Find where the given text appears and provide that cell's center as [X, Y] coordinate. 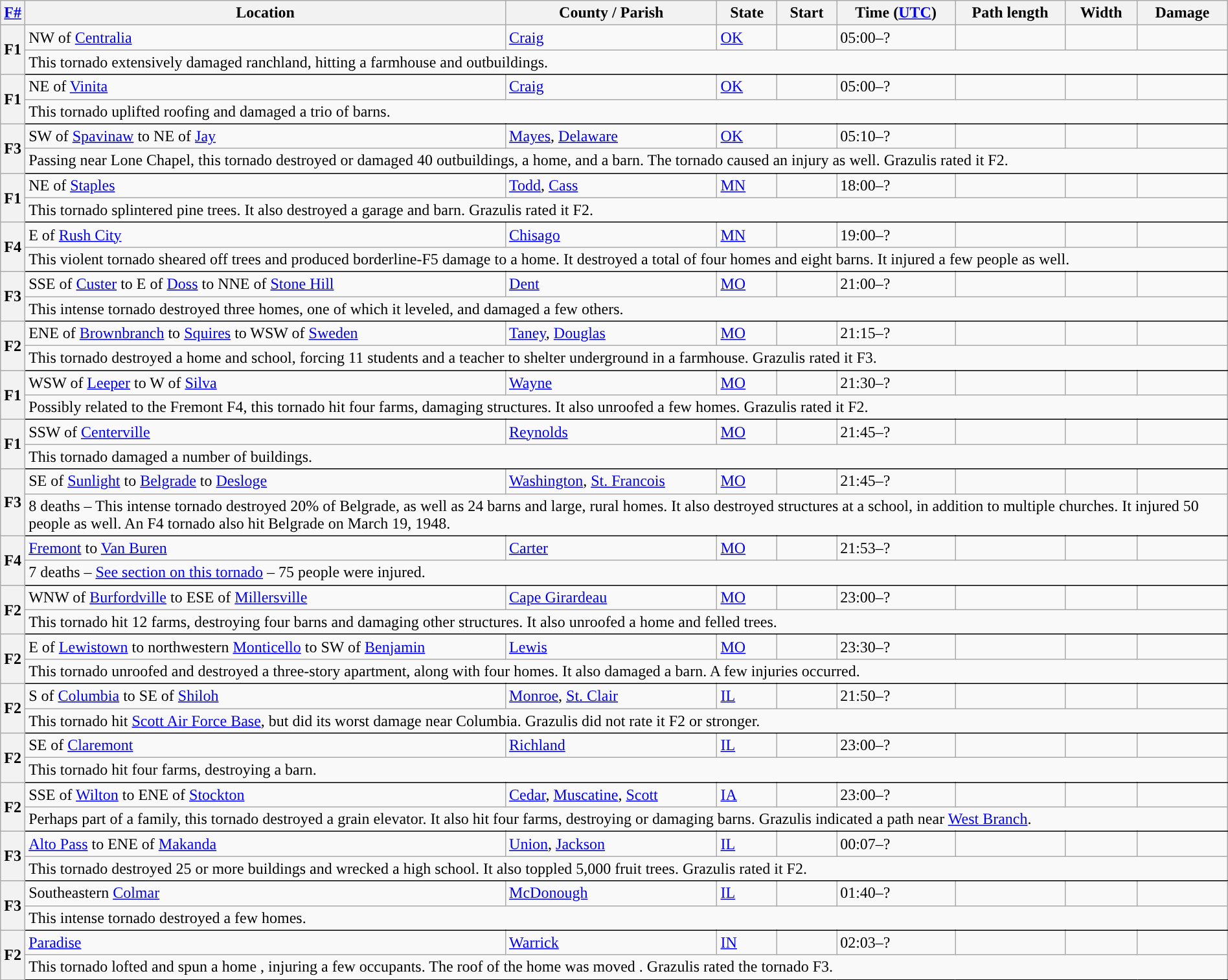
Warrick [611, 942]
This tornado destroyed a home and school, forcing 11 students and a teacher to shelter underground in a farmhouse. Grazulis rated it F3. [627, 358]
SE of Claremont [266, 746]
Carter [611, 548]
This tornado lofted and spun a home , injuring a few occupants. The roof of the home was moved . Grazulis rated the tornado F3. [627, 967]
21:15–? [896, 334]
Mayes, Delaware [611, 136]
NE of Vinita [266, 87]
Wayne [611, 383]
Monroe, St. Clair [611, 696]
Union, Jackson [611, 844]
Lewis [611, 646]
21:53–? [896, 548]
WNW of Burfordville to ESE of Millersville [266, 597]
Todd, Cass [611, 185]
Southeastern Colmar [266, 893]
21:30–? [896, 383]
This tornado extensively damaged ranchland, hitting a farmhouse and outbuildings. [627, 62]
Path length [1010, 13]
Time (UTC) [896, 13]
ENE of Brownbranch to Squires to WSW of Sweden [266, 334]
This tornado hit four farms, destroying a barn. [627, 770]
Cape Girardeau [611, 597]
Paradise [266, 942]
This tornado destroyed 25 or more buildings and wrecked a high school. It also toppled 5,000 fruit trees. Grazulis rated it F2. [627, 869]
S of Columbia to SE of Shiloh [266, 696]
This intense tornado destroyed a few homes. [627, 918]
Dent [611, 284]
F# [13, 13]
Alto Pass to ENE of Makanda [266, 844]
E of Rush City [266, 234]
This tornado hit 12 farms, destroying four barns and damaging other structures. It also unroofed a home and felled trees. [627, 622]
County / Parish [611, 13]
Start [806, 13]
SW of Spavinaw to NE of Jay [266, 136]
23:30–? [896, 646]
Reynolds [611, 432]
McDonough [611, 893]
18:00–? [896, 185]
Width [1101, 13]
21:00–? [896, 284]
NE of Staples [266, 185]
SE of Sunlight to Belgrade to Desloge [266, 481]
7 deaths – See section on this tornado – 75 people were injured. [627, 573]
21:50–? [896, 696]
SSE of Custer to E of Doss to NNE of Stone Hill [266, 284]
01:40–? [896, 893]
This tornado uplifted roofing and damaged a trio of barns. [627, 111]
Richland [611, 746]
IA [747, 795]
State [747, 13]
Cedar, Muscatine, Scott [611, 795]
This tornado hit Scott Air Force Base, but did its worst damage near Columbia. Grazulis did not rate it F2 or stronger. [627, 721]
Taney, Douglas [611, 334]
This tornado unroofed and destroyed a three-story apartment, along with four homes. It also damaged a barn. A few injuries occurred. [627, 671]
05:10–? [896, 136]
IN [747, 942]
Possibly related to the Fremont F4, this tornado hit four farms, damaging structures. It also unroofed a few homes. Grazulis rated it F2. [627, 407]
Fremont to Van Buren [266, 548]
NW of Centralia [266, 38]
19:00–? [896, 234]
SSW of Centerville [266, 432]
Location [266, 13]
This tornado damaged a number of buildings. [627, 457]
02:03–? [896, 942]
Washington, St. Francois [611, 481]
WSW of Leeper to W of Silva [266, 383]
Damage [1183, 13]
This tornado splintered pine trees. It also destroyed a garage and barn. Grazulis rated it F2. [627, 210]
SSE of Wilton to ENE of Stockton [266, 795]
This intense tornado destroyed three homes, one of which it leveled, and damaged a few others. [627, 309]
E of Lewistown to northwestern Monticello to SW of Benjamin [266, 646]
00:07–? [896, 844]
Chisago [611, 234]
